From the cell containing the given text, extract its center point as [X, Y] coordinate. 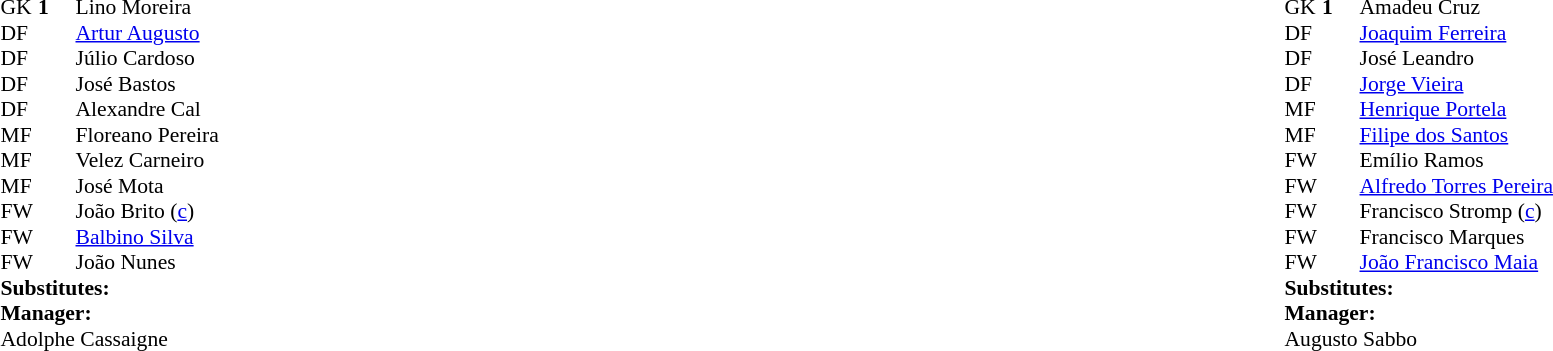
João Nunes [148, 263]
José Bastos [148, 84]
Floreano Pereira [148, 135]
José Mota [148, 186]
Júlio Cardoso [148, 59]
Alexandre Cal [148, 109]
Velez Carneiro [148, 161]
Balbino Silva [148, 237]
João Brito (c) [148, 211]
Artur Augusto [148, 33]
